Determine the [X, Y] coordinate at the center of the cell enclosing the given text.  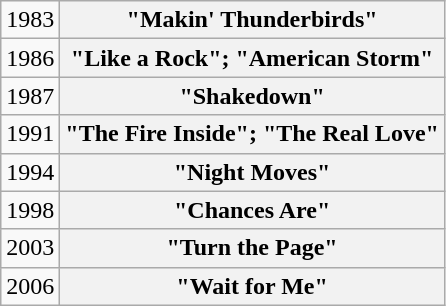
"Like a Rock"; "American Storm" [252, 58]
1983 [30, 20]
"Shakedown" [252, 96]
1994 [30, 172]
1991 [30, 134]
"Wait for Me" [252, 286]
"Night Moves" [252, 172]
"Makin' Thunderbirds" [252, 20]
1987 [30, 96]
1998 [30, 210]
2006 [30, 286]
"The Fire Inside"; "The Real Love" [252, 134]
"Turn the Page" [252, 248]
1986 [30, 58]
2003 [30, 248]
"Chances Are" [252, 210]
